Search for the cell housing the specified text and yield its [x, y] center coordinate. 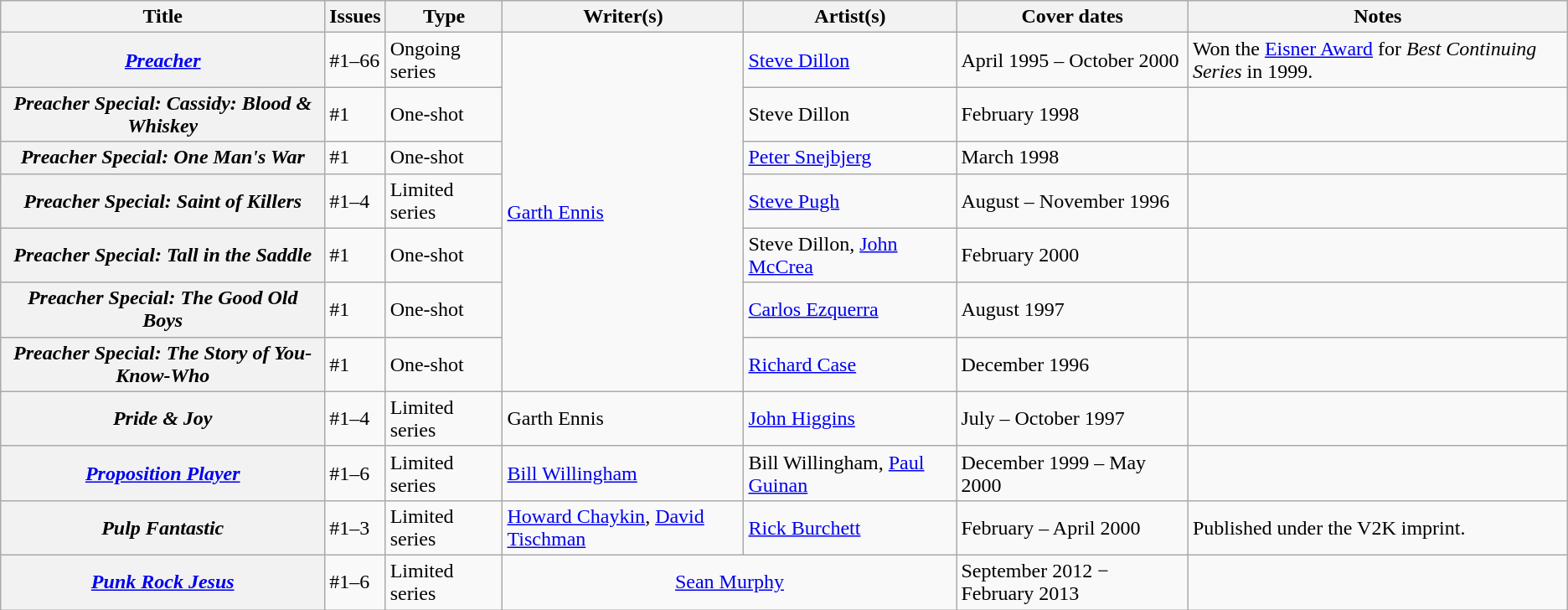
Won the Eisner Award for Best Continuing Series in 1999. [1377, 60]
Preacher Special: Cassidy: Blood & Whiskey [162, 114]
Bill Willingham, Paul Guinan [850, 473]
Writer(s) [623, 17]
Sean Murphy [730, 582]
Pulp Fantastic [162, 528]
August – November 1996 [1072, 201]
Steve Dillon, John McCrea [850, 255]
Bill Willingham [623, 473]
Preacher Special: The Good Old Boys [162, 310]
December 1999 – May 2000 [1072, 473]
John Higgins [850, 419]
Howard Chaykin, David Tischman [623, 528]
Artist(s) [850, 17]
Notes [1377, 17]
Punk Rock Jesus [162, 582]
Proposition Player [162, 473]
Rick Burchett [850, 528]
Published under the V2K imprint. [1377, 528]
Pride & Joy [162, 419]
Title [162, 17]
July – October 1997 [1072, 419]
August 1997 [1072, 310]
December 1996 [1072, 364]
Issues [355, 17]
February – April 2000 [1072, 528]
Preacher [162, 60]
Type [444, 17]
Peter Snejbjerg [850, 158]
March 1998 [1072, 158]
February 2000 [1072, 255]
September 2012 − February 2013 [1072, 582]
Richard Case [850, 364]
Cover dates [1072, 17]
April 1995 – October 2000 [1072, 60]
Carlos Ezquerra [850, 310]
Preacher Special: One Man's War [162, 158]
Preacher Special: Tall in the Saddle [162, 255]
Preacher Special: The Story of You-Know-Who [162, 364]
February 1998 [1072, 114]
#1–66 [355, 60]
#1–3 [355, 528]
Steve Pugh [850, 201]
Ongoing series [444, 60]
Preacher Special: Saint of Killers [162, 201]
